Locate the cell with the specified text and output its (X, Y) center coordinate. 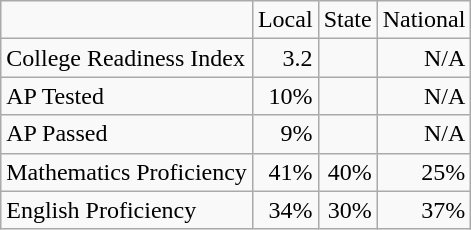
AP Passed (127, 134)
Local (285, 20)
9% (285, 134)
Mathematics Proficiency (127, 172)
College Readiness Index (127, 58)
State (348, 20)
3.2 (285, 58)
37% (424, 210)
30% (348, 210)
National (424, 20)
AP Tested (127, 96)
25% (424, 172)
40% (348, 172)
English Proficiency (127, 210)
41% (285, 172)
34% (285, 210)
10% (285, 96)
